Pinpoint the cell where the given text exists, returning its (X, Y) midpoint coordinate. 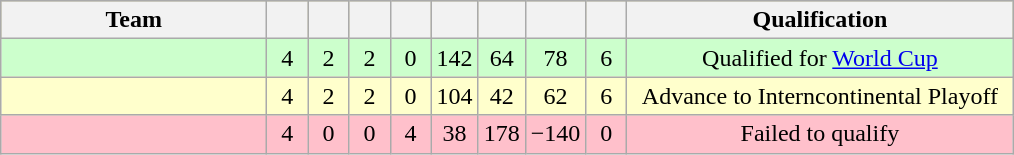
Qualified for World Cup (820, 58)
Failed to qualify (820, 134)
38 (454, 134)
142 (454, 58)
42 (502, 96)
62 (556, 96)
78 (556, 58)
64 (502, 58)
−140 (556, 134)
Qualification (820, 20)
Team (134, 20)
178 (502, 134)
Advance to Interncontinental Playoff (820, 96)
104 (454, 96)
